Identify which cell holds the provided text, then report its (X, Y) central coordinate. 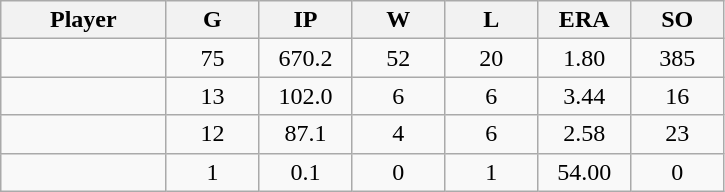
102.0 (306, 96)
4 (398, 134)
ERA (584, 20)
1.80 (584, 58)
20 (492, 58)
75 (212, 58)
IP (306, 20)
Player (84, 20)
2.58 (584, 134)
G (212, 20)
SO (678, 20)
13 (212, 96)
12 (212, 134)
W (398, 20)
87.1 (306, 134)
385 (678, 58)
16 (678, 96)
52 (398, 58)
3.44 (584, 96)
L (492, 20)
670.2 (306, 58)
54.00 (584, 172)
23 (678, 134)
0.1 (306, 172)
